Identify which cell holds the provided text, then report its [X, Y] central coordinate. 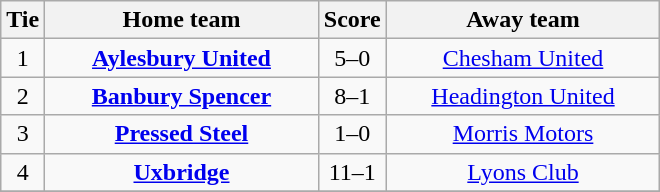
Lyons Club [523, 172]
Pressed Steel [182, 134]
Banbury Spencer [182, 96]
Chesham United [523, 58]
Tie [23, 20]
Uxbridge [182, 172]
Away team [523, 20]
Score [352, 20]
3 [23, 134]
4 [23, 172]
Aylesbury United [182, 58]
8–1 [352, 96]
2 [23, 96]
11–1 [352, 172]
Home team [182, 20]
1 [23, 58]
Morris Motors [523, 134]
Headington United [523, 96]
5–0 [352, 58]
1–0 [352, 134]
